Identify which cell holds the provided text, then report its (X, Y) central coordinate. 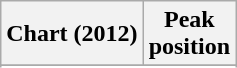
Chart (2012) (72, 34)
Peakposition (189, 34)
